From the cell containing the given text, extract its center point as [x, y] coordinate. 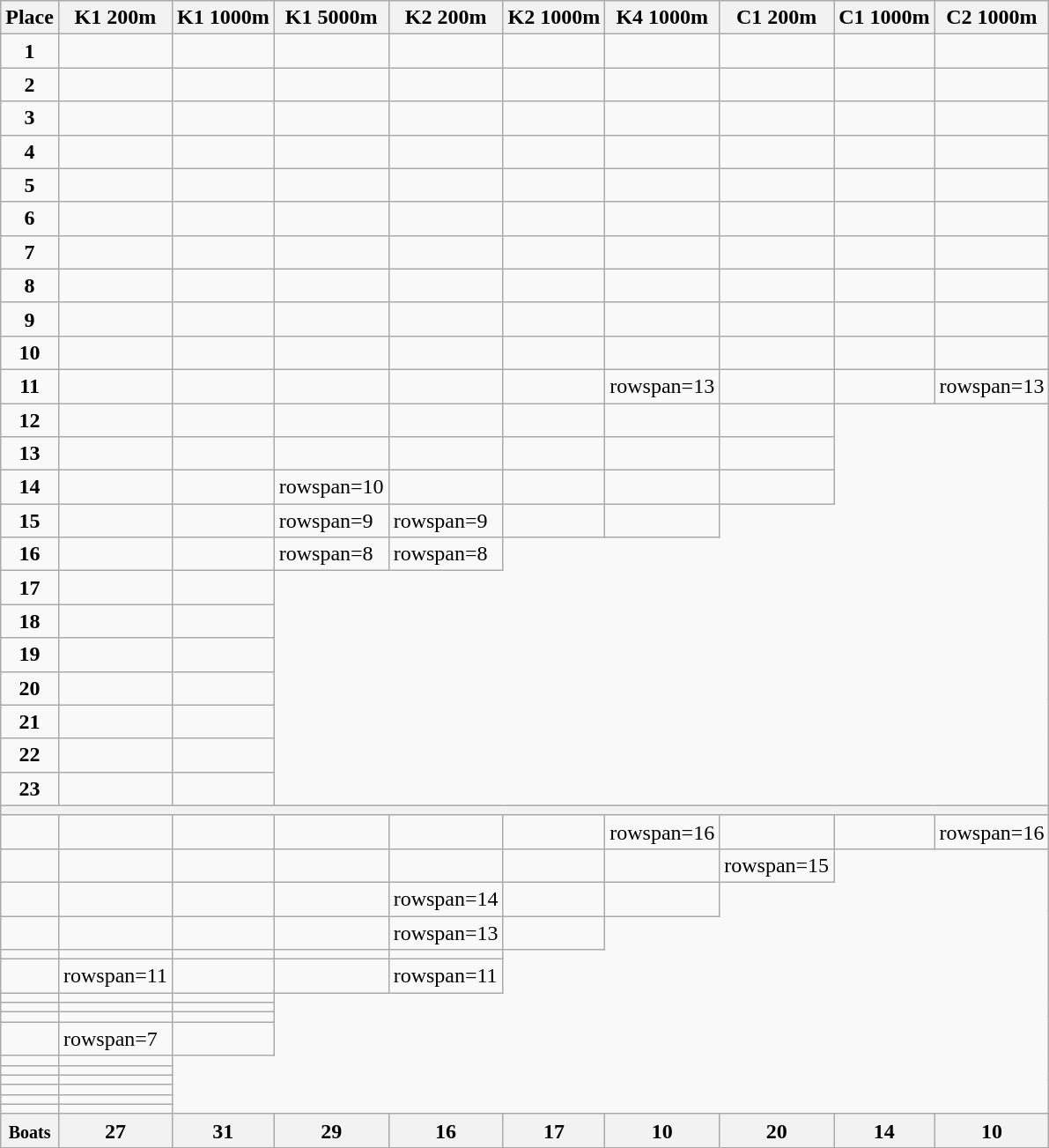
Boats [30, 1130]
31 [223, 1130]
9 [30, 319]
rowspan=15 [777, 865]
K1 1000m [223, 18]
3 [30, 118]
K1 200m [115, 18]
29 [331, 1130]
rowspan=7 [115, 1039]
C2 1000m [992, 18]
12 [30, 420]
6 [30, 218]
rowspan=14 [446, 899]
21 [30, 722]
4 [30, 152]
11 [30, 386]
18 [30, 621]
Place [30, 18]
C1 1000m [884, 18]
7 [30, 252]
23 [30, 789]
rowspan=10 [331, 487]
K1 5000m [331, 18]
22 [30, 755]
19 [30, 655]
K2 200m [446, 18]
C1 200m [777, 18]
2 [30, 85]
5 [30, 185]
27 [115, 1130]
1 [30, 51]
K2 1000m [554, 18]
13 [30, 454]
8 [30, 285]
15 [30, 521]
K4 1000m [662, 18]
